Locate the cell with the specified text and output its [x, y] center coordinate. 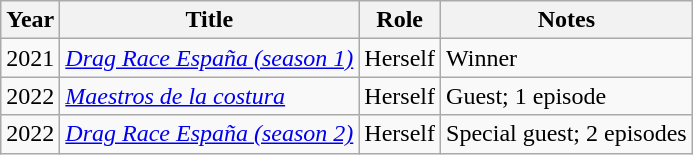
Role [400, 20]
Maestros de la costura [210, 96]
Notes [567, 20]
Special guest; 2 episodes [567, 134]
Year [30, 20]
Guest; 1 episode [567, 96]
2021 [30, 58]
Drag Race España (season 1) [210, 58]
Winner [567, 58]
Drag Race España (season 2) [210, 134]
Title [210, 20]
